Scan for the cell matching the given text and deliver its (x, y) coordinate at center. 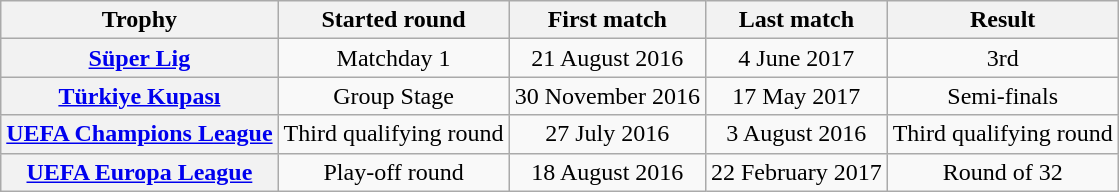
18 August 2016 (607, 172)
3rd (1002, 58)
Started round (394, 20)
17 May 2017 (796, 96)
Group Stage (394, 96)
Round of 32 (1002, 172)
22 February 2017 (796, 172)
Semi-finals (1002, 96)
3 August 2016 (796, 134)
Trophy (140, 20)
First match (607, 20)
Last match (796, 20)
30 November 2016 (607, 96)
Result (1002, 20)
UEFA Champions League (140, 134)
Süper Lig (140, 58)
4 June 2017 (796, 58)
27 July 2016 (607, 134)
Türkiye Kupası (140, 96)
Matchday 1 (394, 58)
UEFA Europa League (140, 172)
21 August 2016 (607, 58)
Play-off round (394, 172)
